Capture the cell that displays the provided text and extract its (X, Y) central coordinate. 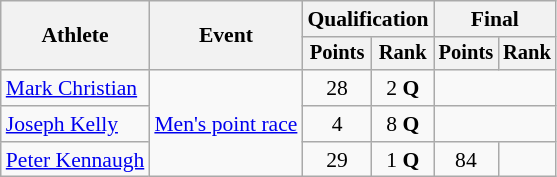
Event (226, 36)
Men's point race (226, 124)
Qualification (368, 19)
8 Q (403, 124)
28 (336, 88)
Athlete (76, 36)
4 (336, 124)
Joseph Kelly (76, 124)
2 Q (403, 88)
Mark Christian (76, 88)
Final (495, 19)
